Output the (x, y) coordinate of the center of the cell containing the given text.  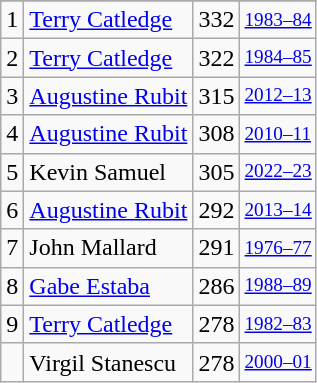
2000–01 (278, 362)
1 (12, 20)
1984–85 (278, 58)
6 (12, 210)
1982–83 (278, 324)
308 (216, 134)
1988–89 (278, 286)
3 (12, 96)
5 (12, 172)
John Mallard (108, 248)
1983–84 (278, 20)
305 (216, 172)
332 (216, 20)
2012–13 (278, 96)
2013–14 (278, 210)
9 (12, 324)
1976–77 (278, 248)
292 (216, 210)
Virgil Stanescu (108, 362)
Gabe Estaba (108, 286)
322 (216, 58)
4 (12, 134)
2 (12, 58)
Kevin Samuel (108, 172)
291 (216, 248)
315 (216, 96)
2010–11 (278, 134)
286 (216, 286)
7 (12, 248)
8 (12, 286)
2022–23 (278, 172)
